Determine the [X, Y] coordinate at the center of the cell enclosing the given text.  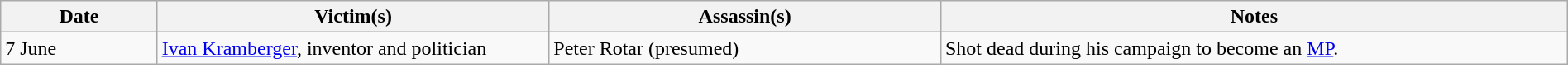
Victim(s) [353, 17]
Date [79, 17]
Peter Rotar (presumed) [745, 48]
Assassin(s) [745, 17]
Shot dead during his campaign to become an MP. [1254, 48]
Ivan Kramberger, inventor and politician [353, 48]
7 June [79, 48]
Notes [1254, 17]
